Pinpoint the cell where the given text exists, returning its (x, y) midpoint coordinate. 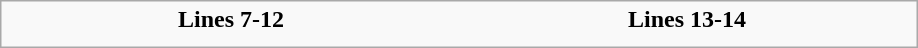
Lines 7-12 (230, 19)
Lines 13-14 (686, 19)
